Locate the cell with the specified text and output its [x, y] center coordinate. 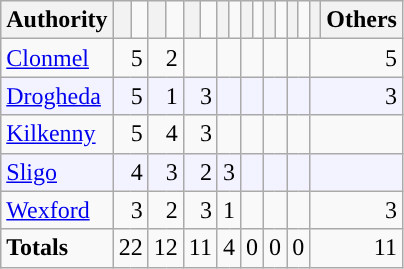
12 [166, 248]
Others [362, 20]
Sligo [57, 172]
Kilkenny [57, 134]
Totals [57, 248]
Clonmel [57, 58]
22 [130, 248]
Drogheda [57, 96]
Authority [57, 20]
Wexford [57, 210]
